Find where the given text appears and provide that cell's center as [x, y] coordinate. 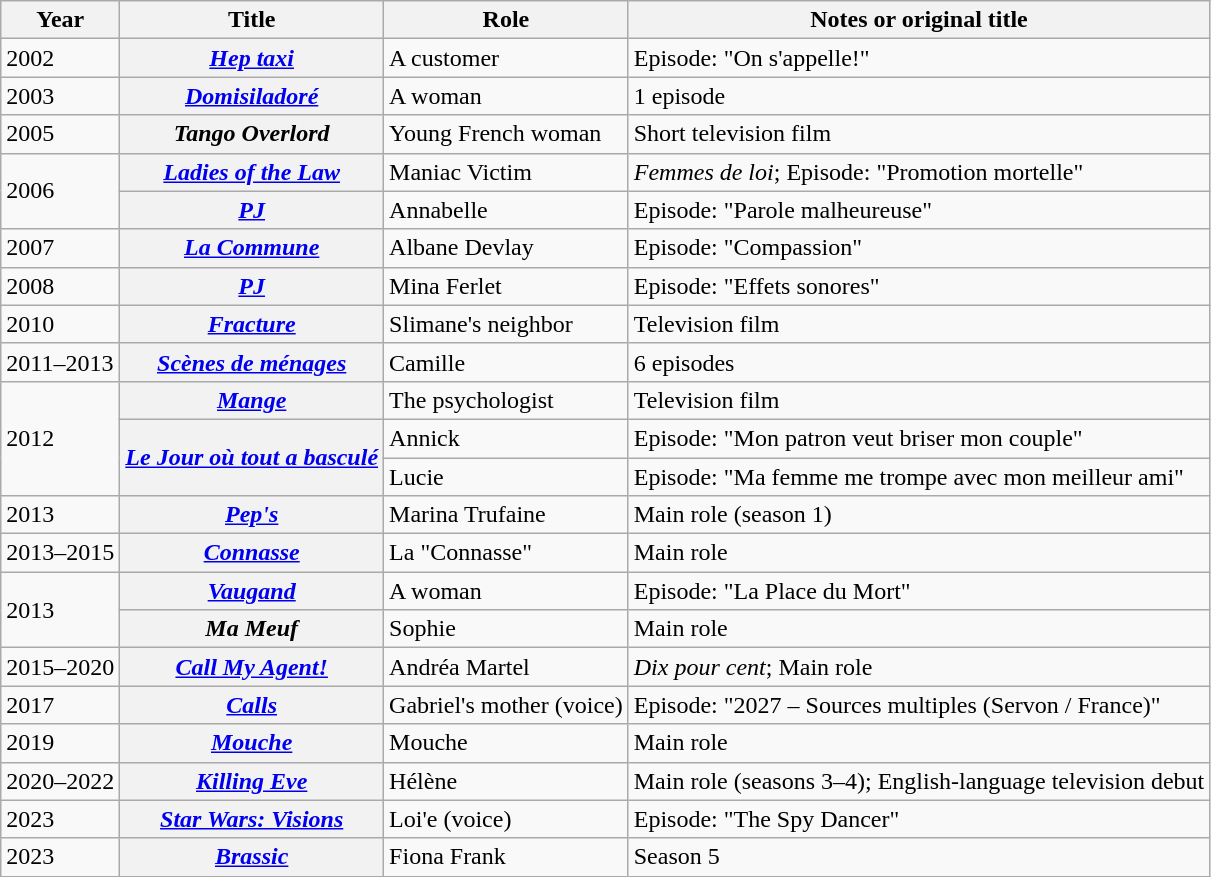
Episode: "On s'appelle!" [919, 58]
Fiona Frank [506, 857]
Andréa Martel [506, 667]
2011–2013 [60, 362]
Albane Devlay [506, 248]
Hélène [506, 781]
Star Wars: Visions [252, 819]
Episode: "Effets sonores" [919, 286]
Episode: "Parole malheureuse" [919, 210]
Sophie [506, 629]
2005 [60, 134]
Annick [506, 438]
Le Jour où tout a basculé [252, 457]
Dix pour cent; Main role [919, 667]
The psychologist [506, 400]
2012 [60, 438]
1 episode [919, 96]
2010 [60, 324]
Mange [252, 400]
Maniac Victim [506, 172]
Domisiladoré [252, 96]
Episode: "Ma femme me trompe avec mon meilleur ami" [919, 477]
Fracture [252, 324]
Main role (seasons 3–4); English-language television debut [919, 781]
Slimane's neighbor [506, 324]
Young French woman [506, 134]
Call My Agent! [252, 667]
Season 5 [919, 857]
Role [506, 20]
La "Connasse" [506, 553]
6 episodes [919, 362]
La Commune [252, 248]
Short television film [919, 134]
Ladies of the Law [252, 172]
Hep taxi [252, 58]
2020–2022 [60, 781]
2017 [60, 705]
Vaugand [252, 591]
2006 [60, 191]
2019 [60, 743]
2007 [60, 248]
Scènes de ménages [252, 362]
A customer [506, 58]
Brassic [252, 857]
Pep's [252, 515]
Calls [252, 705]
2013–2015 [60, 553]
2003 [60, 96]
Marina Trufaine [506, 515]
Main role (season 1) [919, 515]
Loi'e (voice) [506, 819]
Episode: "Mon patron veut briser mon couple" [919, 438]
Ma Meuf [252, 629]
Notes or original title [919, 20]
2008 [60, 286]
Tango Overlord [252, 134]
Femmes de loi; Episode: "Promotion mortelle" [919, 172]
Lucie [506, 477]
Year [60, 20]
Title [252, 20]
Killing Eve [252, 781]
Connasse [252, 553]
Episode: "2027 – Sources multiples (Servon / France)" [919, 705]
Annabelle [506, 210]
Camille [506, 362]
Episode: "Compassion" [919, 248]
Episode: "La Place du Mort" [919, 591]
Episode: "The Spy Dancer" [919, 819]
2015–2020 [60, 667]
2002 [60, 58]
Mina Ferlet [506, 286]
Gabriel's mother (voice) [506, 705]
